Determine the (X, Y) coordinate at the center of the cell enclosing the given text.  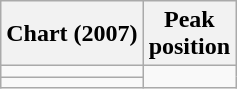
Chart (2007) (72, 34)
Peakposition (189, 34)
